Search for the cell housing the specified text and yield its (x, y) center coordinate. 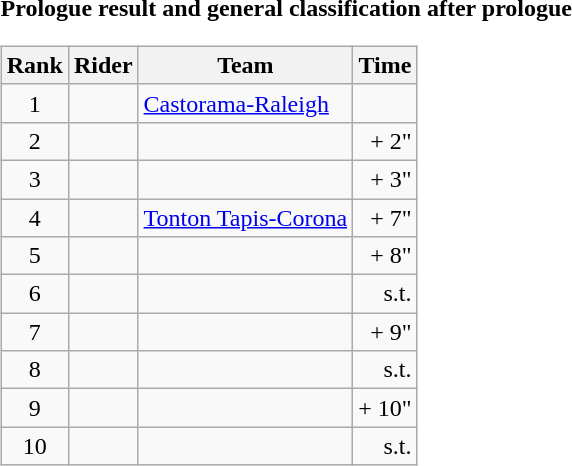
Castorama-Raleigh (246, 103)
+ 3" (385, 179)
+ 2" (385, 141)
+ 7" (385, 217)
10 (34, 446)
3 (34, 179)
9 (34, 408)
Rider (103, 65)
Rank (34, 65)
+ 10" (385, 408)
2 (34, 141)
Tonton Tapis-Corona (246, 217)
Team (246, 65)
+ 8" (385, 256)
1 (34, 103)
Time (385, 65)
8 (34, 370)
6 (34, 294)
7 (34, 332)
+ 9" (385, 332)
5 (34, 256)
4 (34, 217)
